Output the (X, Y) coordinate of the center of the cell containing the given text.  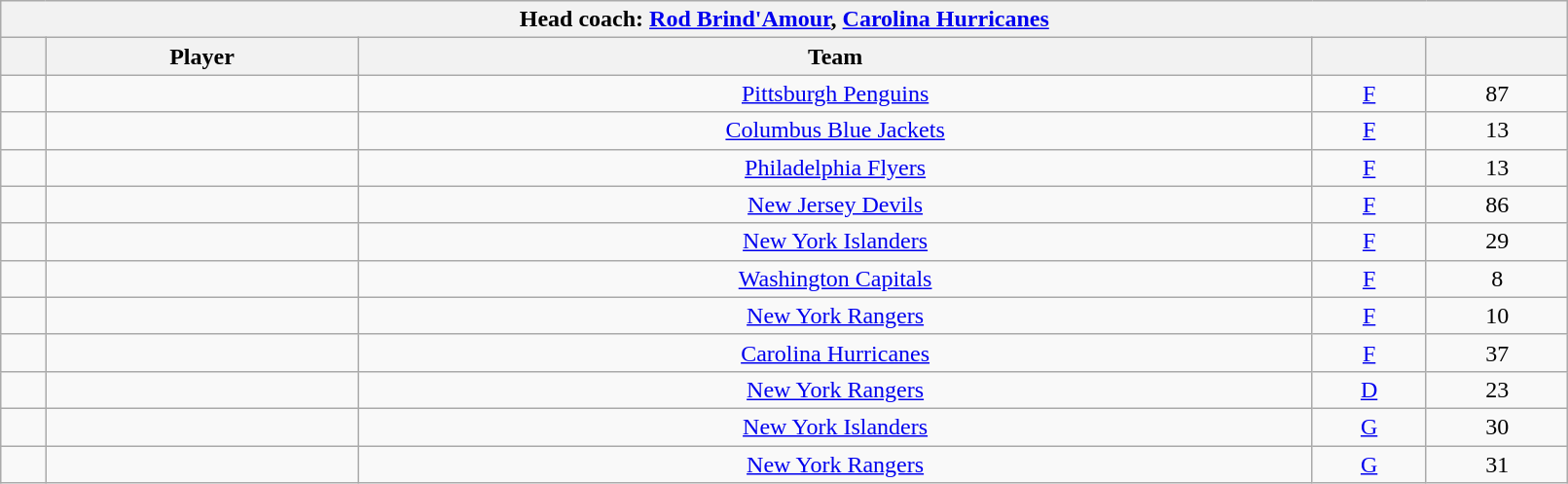
8 (1497, 279)
Columbus Blue Jackets (835, 130)
23 (1497, 390)
D (1369, 390)
29 (1497, 242)
37 (1497, 353)
86 (1497, 205)
New Jersey Devils (835, 205)
Head coach: Rod Brind'Amour, Carolina Hurricanes (784, 19)
Philadelphia Flyers (835, 168)
Team (835, 56)
31 (1497, 465)
Pittsburgh Penguins (835, 93)
87 (1497, 93)
Carolina Hurricanes (835, 353)
Washington Capitals (835, 279)
30 (1497, 427)
10 (1497, 316)
Player (202, 56)
